Determine the (X, Y) coordinate at the center of the cell enclosing the given text.  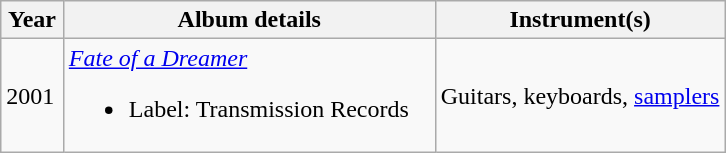
Guitars, keyboards, samplers (580, 96)
Fate of a DreamerLabel: Transmission Records (249, 96)
Instrument(s) (580, 20)
Year (32, 20)
Album details (249, 20)
2001 (32, 96)
